From the cell containing the given text, extract its center point as [X, Y] coordinate. 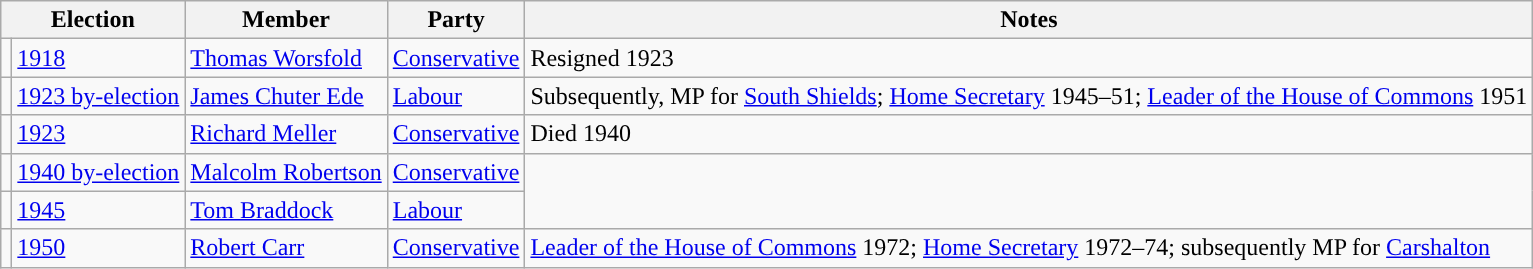
Subsequently, MP for South Shields; Home Secretary 1945–51; Leader of the House of Commons 1951 [1029, 96]
Leader of the House of Commons 1972; Home Secretary 1972–74; subsequently MP for Carshalton [1029, 248]
Resigned 1923 [1029, 58]
1918 [98, 58]
Party [456, 20]
Notes [1029, 20]
Thomas Worsfold [286, 58]
Member [286, 20]
Election [93, 20]
James Chuter Ede [286, 96]
Richard Meller [286, 134]
Robert Carr [286, 248]
1940 by-election [98, 172]
1945 [98, 210]
1950 [98, 248]
Malcolm Robertson [286, 172]
Tom Braddock [286, 210]
1923 by-election [98, 96]
1923 [98, 134]
Died 1940 [1029, 134]
